Search for the cell housing the specified text and yield its (X, Y) center coordinate. 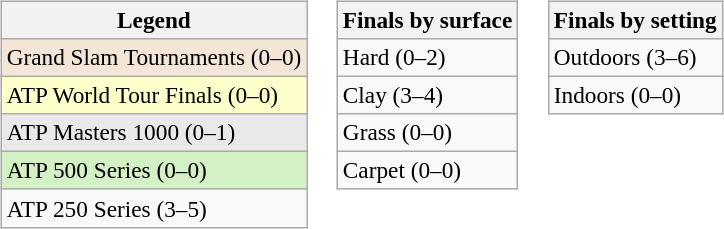
ATP Masters 1000 (0–1) (154, 133)
ATP World Tour Finals (0–0) (154, 95)
Grand Slam Tournaments (0–0) (154, 57)
Finals by surface (427, 20)
Legend (154, 20)
ATP 500 Series (0–0) (154, 171)
Grass (0–0) (427, 133)
Indoors (0–0) (635, 95)
Outdoors (3–6) (635, 57)
Clay (3–4) (427, 95)
Finals by setting (635, 20)
Carpet (0–0) (427, 171)
ATP 250 Series (3–5) (154, 208)
Hard (0–2) (427, 57)
